Pinpoint the cell where the given text exists, returning its (X, Y) midpoint coordinate. 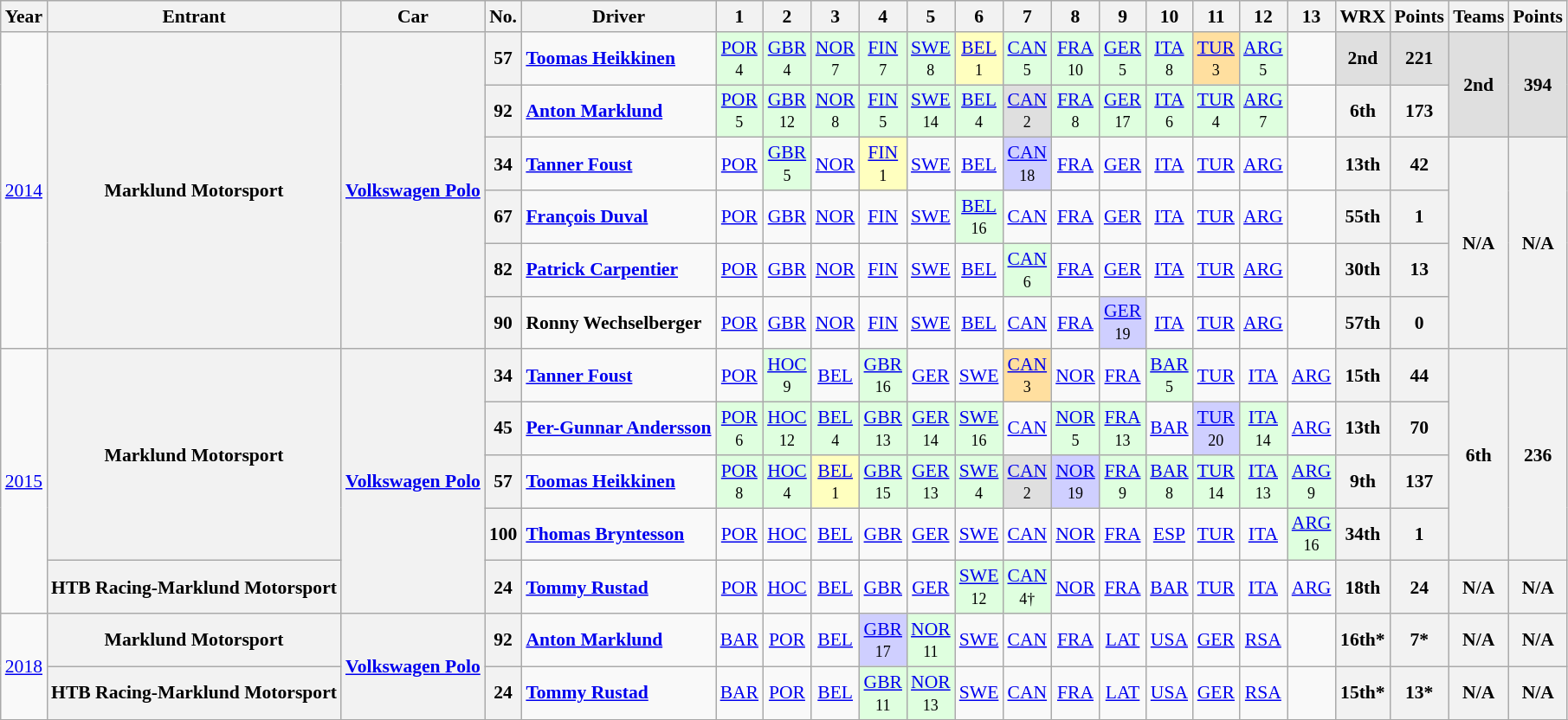
BEL16 (979, 216)
Thomas Bryntesson (618, 535)
GBR11 (883, 692)
10 (1169, 16)
CAN3 (1027, 376)
15th (1363, 376)
NOR13 (931, 692)
7 (1027, 16)
45 (504, 429)
FIN7 (883, 59)
ARG16 (1312, 535)
173 (1419, 111)
67 (504, 216)
4 (883, 16)
GBR16 (883, 376)
CAN6 (1027, 270)
NOR5 (1075, 429)
SWE4 (979, 481)
ITA6 (1169, 111)
FIN1 (883, 164)
François Duval (618, 216)
NOR19 (1075, 481)
5 (931, 16)
16th* (1363, 640)
30th (1363, 270)
Year (24, 16)
Ronny Wechselberger (618, 322)
GER13 (931, 481)
Entrant (194, 16)
WRX (1363, 16)
TUR3 (1216, 59)
137 (1419, 481)
SWE14 (931, 111)
FRA10 (1075, 59)
9 (1122, 16)
POR4 (739, 59)
CAN4† (1027, 587)
GBR4 (787, 59)
CAN18 (1027, 164)
55th (1363, 216)
GER19 (1122, 322)
FRA9 (1122, 481)
221 (1419, 59)
100 (504, 535)
Per-Gunnar Andersson (618, 429)
BAR5 (1169, 376)
0 (1419, 322)
FRA13 (1122, 429)
3 (836, 16)
9th (1363, 481)
2018 (24, 666)
82 (504, 270)
GBR17 (883, 640)
2014 (24, 190)
ITA8 (1169, 59)
FRA8 (1075, 111)
ARG5 (1263, 59)
GBR15 (883, 481)
57th (1363, 322)
11 (1216, 16)
394 (1538, 85)
SWE8 (931, 59)
POR8 (739, 481)
18th (1363, 587)
POR5 (739, 111)
44 (1419, 376)
GBR12 (787, 111)
12 (1263, 16)
POR6 (739, 429)
6 (979, 16)
GER5 (1122, 59)
GER17 (1122, 111)
ITA14 (1263, 429)
2015 (24, 482)
70 (1419, 429)
Teams (1479, 16)
ARG7 (1263, 111)
GBR5 (787, 164)
HOC12 (787, 429)
GER14 (931, 429)
NOR8 (836, 111)
42 (1419, 164)
GBR13 (883, 429)
CAN5 (1027, 59)
8 (1075, 16)
Car (413, 16)
ARG9 (1312, 481)
Patrick Carpentier (618, 270)
HOC9 (787, 376)
SWE12 (979, 587)
7* (1419, 640)
HOC4 (787, 481)
34th (1363, 535)
NOR11 (931, 640)
SWE16 (979, 429)
2 (787, 16)
ESP (1169, 535)
TUR4 (1216, 111)
No. (504, 16)
90 (504, 322)
BAR8 (1169, 481)
15th* (1363, 692)
Driver (618, 16)
TUR20 (1216, 429)
FIN5 (883, 111)
NOR7 (836, 59)
TUR14 (1216, 481)
13* (1419, 692)
ITA13 (1263, 481)
236 (1538, 455)
